Extract the [x, y] coordinate from the center of the cell holding the provided text.  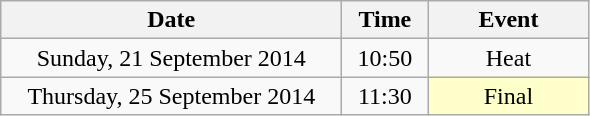
Thursday, 25 September 2014 [172, 96]
10:50 [385, 58]
Heat [508, 58]
Event [508, 20]
Time [385, 20]
Date [172, 20]
Sunday, 21 September 2014 [172, 58]
Final [508, 96]
11:30 [385, 96]
